Search for the cell housing the specified text and yield its [x, y] center coordinate. 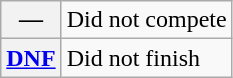
— [31, 20]
Did not finish [146, 58]
DNF [31, 58]
Did not compete [146, 20]
